Identify which cell holds the provided text, then report its (X, Y) central coordinate. 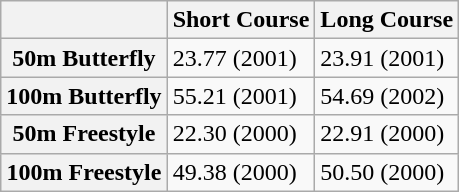
Long Course (387, 20)
50m Freestyle (84, 134)
23.77 (2001) (241, 58)
22.91 (2000) (387, 134)
54.69 (2002) (387, 96)
100m Freestyle (84, 172)
55.21 (2001) (241, 96)
49.38 (2000) (241, 172)
22.30 (2000) (241, 134)
50m Butterfly (84, 58)
100m Butterfly (84, 96)
23.91 (2001) (387, 58)
50.50 (2000) (387, 172)
Short Course (241, 20)
